Identify which cell holds the provided text, then report its (x, y) central coordinate. 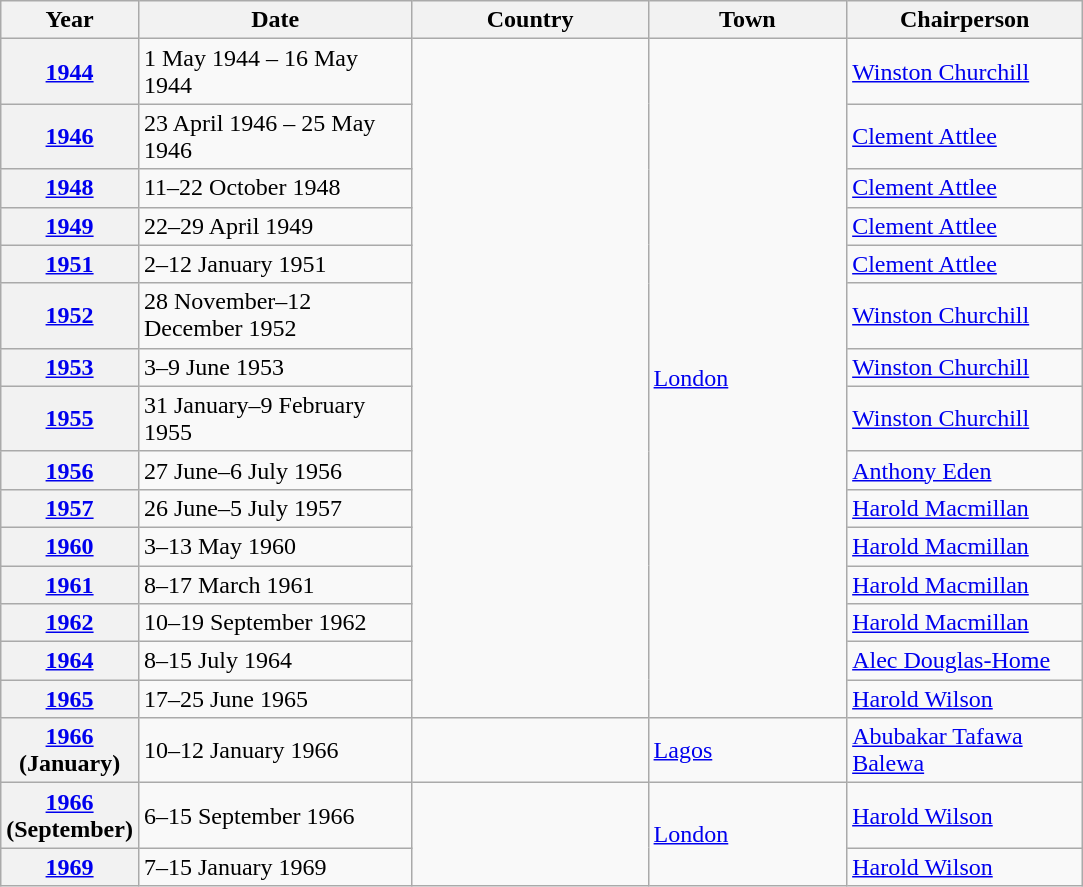
22–29 April 1949 (275, 226)
1962 (70, 623)
26 June–5 July 1957 (275, 508)
Anthony Eden (965, 470)
11–22 October 1948 (275, 188)
1946 (70, 136)
1961 (70, 585)
8–15 July 1964 (275, 661)
1965 (70, 699)
10–19 September 1962 (275, 623)
1 May 1944 – 16 May 1944 (275, 72)
23 April 1946 – 25 May 1946 (275, 136)
28 November–12 December 1952 (275, 316)
Abubakar Tafawa Balewa (965, 750)
7–15 January 1969 (275, 867)
1966 (January) (70, 750)
2–12 January 1951 (275, 264)
Alec Douglas-Home (965, 661)
1969 (70, 867)
1953 (70, 367)
17–25 June 1965 (275, 699)
Chairperson (965, 20)
1949 (70, 226)
1964 (70, 661)
1951 (70, 264)
1960 (70, 546)
10–12 January 1966 (275, 750)
1966 (September) (70, 816)
Town (748, 20)
Date (275, 20)
8–17 March 1961 (275, 585)
27 June–6 July 1956 (275, 470)
Lagos (748, 750)
1952 (70, 316)
6–15 September 1966 (275, 816)
Country (530, 20)
1948 (70, 188)
31 January–9 February 1955 (275, 418)
Year (70, 20)
3–13 May 1960 (275, 546)
1955 (70, 418)
3–9 June 1953 (275, 367)
1956 (70, 470)
1944 (70, 72)
1957 (70, 508)
